For the text-containing cell, return its midpoint in (x, y) coordinate format. 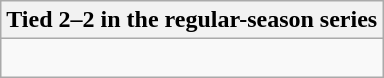
Tied 2–2 in the regular-season series (192, 20)
